Extract the [x, y] coordinate from the center of the cell holding the provided text.  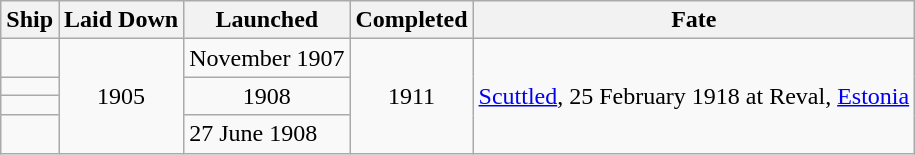
27 June 1908 [267, 134]
Laid Down [122, 20]
Ship [30, 20]
Scuttled, 25 February 1918 at Reval, Estonia [694, 96]
1908 [267, 96]
November 1907 [267, 58]
1911 [412, 96]
Launched [267, 20]
1905 [122, 96]
Fate [694, 20]
Completed [412, 20]
